Output the [X, Y] coordinate of the center of the cell containing the given text.  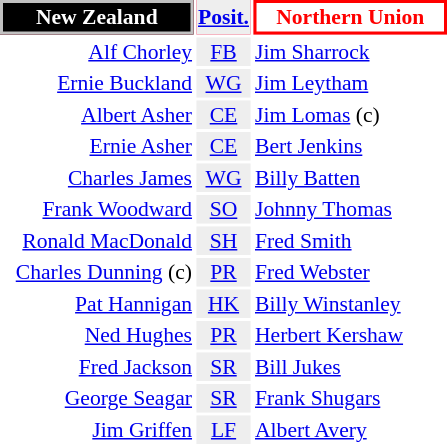
HK [224, 304]
Ernie Buckland [97, 83]
FB [224, 52]
Fred Jackson [97, 366]
LF [224, 430]
George Seagar [97, 398]
Alf Chorley [97, 52]
Charles Dunning (c) [97, 272]
Charles James [97, 178]
Jim Griffen [97, 430]
SH [224, 240]
New Zealand [97, 17]
Frank Woodward [97, 209]
Ernie Asher [97, 146]
Ned Hughes [97, 335]
Ronald MacDonald [97, 240]
Pat Hannigan [97, 304]
Albert Asher [97, 114]
Posit. [224, 17]
SO [224, 209]
